From the cell containing the given text, extract its center point as (x, y) coordinate. 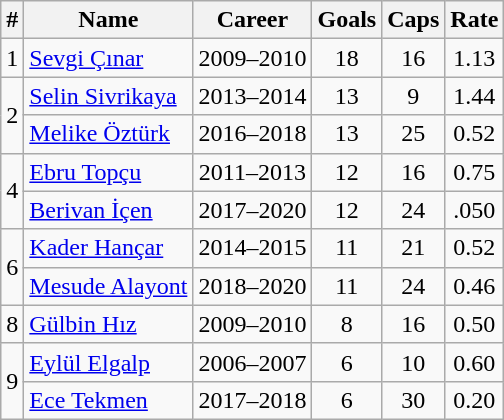
25 (414, 134)
2013–2014 (252, 96)
Selin Sivrikaya (108, 96)
2016–2018 (252, 134)
30 (414, 400)
2014–2015 (252, 248)
Caps (414, 20)
Ebru Topçu (108, 172)
Name (108, 20)
2018–2020 (252, 286)
0.75 (474, 172)
18 (347, 58)
.050 (474, 210)
Mesude Alayont (108, 286)
2011–2013 (252, 172)
2017–2020 (252, 210)
Kader Hançar (108, 248)
0.20 (474, 400)
0.60 (474, 362)
2006–2007 (252, 362)
2 (12, 115)
Ece Tekmen (108, 400)
0.46 (474, 286)
21 (414, 248)
2017–2018 (252, 400)
Berivan İçen (108, 210)
Eylül Elgalp (108, 362)
# (12, 20)
Career (252, 20)
1.13 (474, 58)
Goals (347, 20)
4 (12, 191)
Rate (474, 20)
0.50 (474, 324)
Melike Öztürk (108, 134)
Sevgi Çınar (108, 58)
1.44 (474, 96)
Gülbin Hız (108, 324)
10 (414, 362)
1 (12, 58)
